Search for the cell housing the specified text and yield its (x, y) center coordinate. 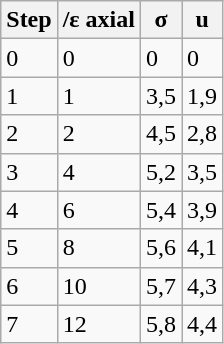
7 (29, 324)
3,9 (202, 210)
10 (98, 286)
/ε axial (98, 20)
σ (160, 20)
2,8 (202, 134)
5 (29, 248)
5,6 (160, 248)
3 (29, 172)
u (202, 20)
8 (98, 248)
4,4 (202, 324)
12 (98, 324)
1,9 (202, 96)
5,4 (160, 210)
4,1 (202, 248)
4,3 (202, 286)
5,7 (160, 286)
4,5 (160, 134)
5,2 (160, 172)
5,8 (160, 324)
Step (29, 20)
